Search for the cell housing the specified text and yield its [X, Y] center coordinate. 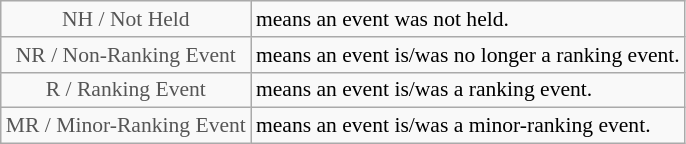
means an event is/was no longer a ranking event. [468, 55]
means an event is/was a minor-ranking event. [468, 126]
means an event is/was a ranking event. [468, 90]
NH / Not Held [126, 19]
MR / Minor-Ranking Event [126, 126]
R / Ranking Event [126, 90]
NR / Non-Ranking Event [126, 55]
means an event was not held. [468, 19]
